Return the (x, y) coordinate for the center point of the cell that contains the specified text.  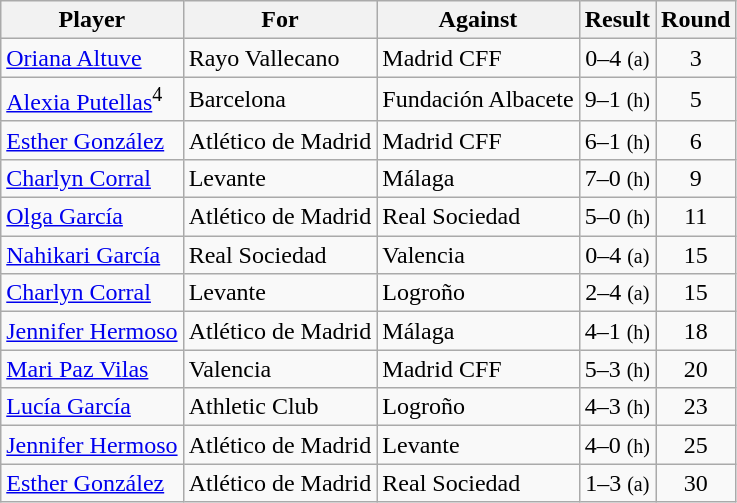
5 (696, 100)
3 (696, 58)
18 (696, 331)
11 (696, 217)
For (280, 20)
30 (696, 483)
Barcelona (280, 100)
Rayo Vallecano (280, 58)
Against (478, 20)
6 (696, 140)
2–4 (a) (617, 293)
Nahikari García (92, 255)
5–0 (h) (617, 217)
Olga García (92, 217)
7–0 (h) (617, 178)
9–1 (h) (617, 100)
23 (696, 407)
6–1 (h) (617, 140)
4–3 (h) (617, 407)
5–3 (h) (617, 369)
Alexia Putellas4 (92, 100)
Mari Paz Vilas (92, 369)
4–1 (h) (617, 331)
1–3 (a) (617, 483)
Player (92, 20)
Round (696, 20)
4–0 (h) (617, 445)
Oriana Altuve (92, 58)
Result (617, 20)
Fundación Albacete (478, 100)
Lucía García (92, 407)
Athletic Club (280, 407)
25 (696, 445)
9 (696, 178)
20 (696, 369)
